Scan for the cell matching the given text and deliver its (X, Y) coordinate at center. 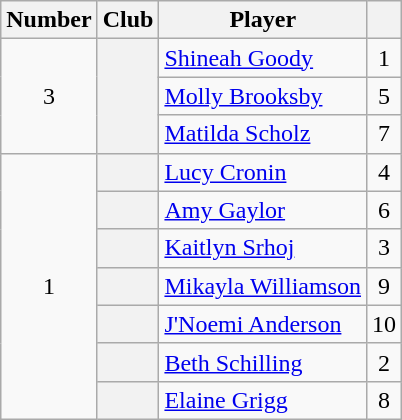
J'Noemi Anderson (263, 324)
Kaitlyn Srhoj (263, 248)
5 (384, 96)
Elaine Grigg (263, 400)
Lucy Cronin (263, 172)
Mikayla Williamson (263, 286)
Shineah Goody (263, 58)
8 (384, 400)
10 (384, 324)
Matilda Scholz (263, 134)
Number (49, 20)
Molly Brooksby (263, 96)
4 (384, 172)
Club (128, 20)
7 (384, 134)
9 (384, 286)
2 (384, 362)
Beth Schilling (263, 362)
Amy Gaylor (263, 210)
Player (263, 20)
6 (384, 210)
